Output the [x, y] coordinate of the center of the cell containing the given text.  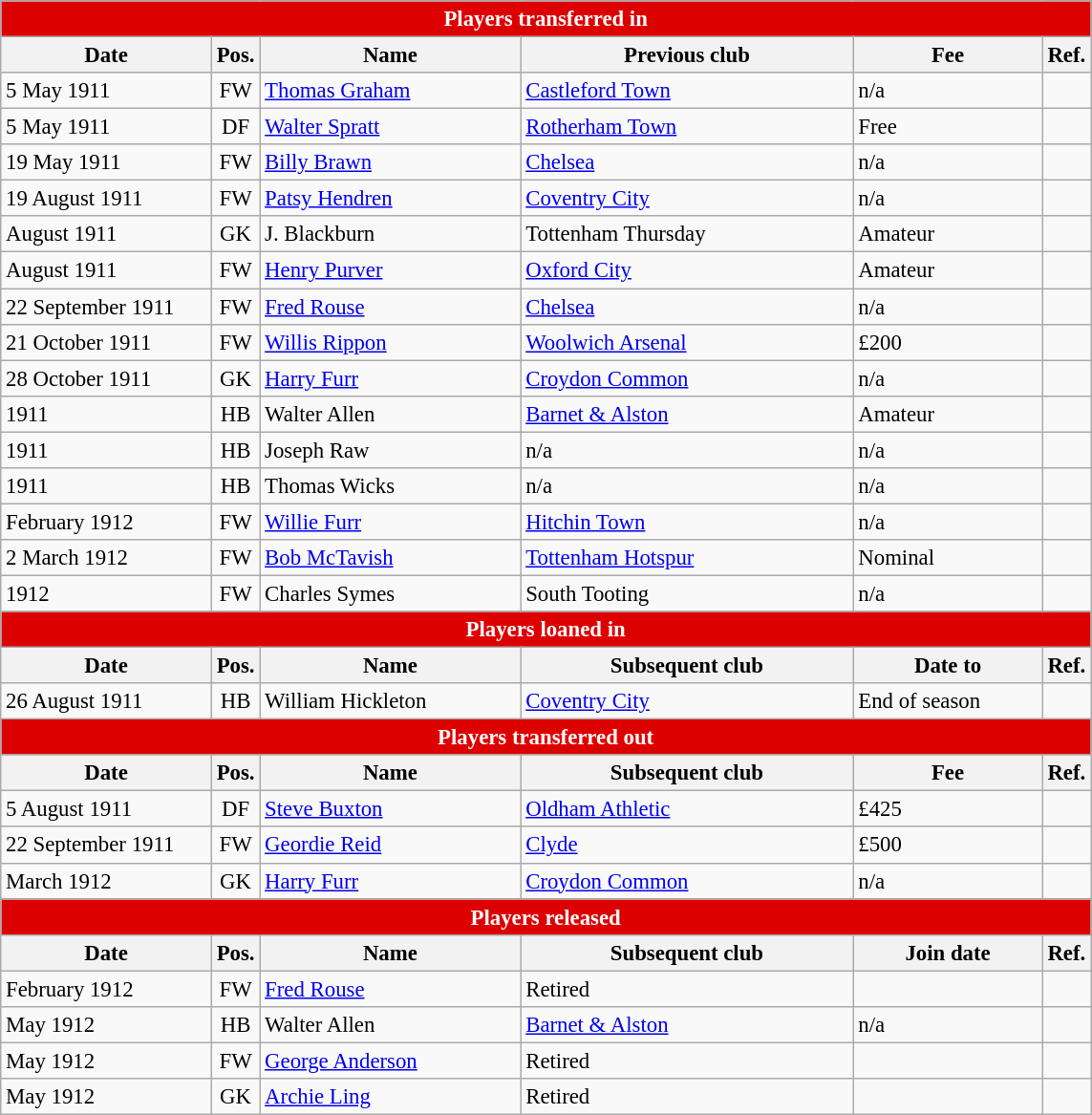
19 May 1911 [107, 162]
Thomas Wicks [390, 486]
Steve Buxton [390, 809]
2 March 1912 [107, 558]
Patsy Hendren [390, 199]
Tottenham Thursday [687, 234]
Players transferred out [546, 738]
Join date [948, 953]
George Anderson [390, 1061]
Archie Ling [390, 1097]
Joseph Raw [390, 450]
19 August 1911 [107, 199]
Players released [546, 917]
End of season [948, 701]
£200 [948, 342]
Willie Furr [390, 522]
March 1912 [107, 881]
21 October 1911 [107, 342]
1912 [107, 593]
26 August 1911 [107, 701]
Castleford Town [687, 91]
Geordie Reid [390, 846]
William Hickleton [390, 701]
Oldham Athletic [687, 809]
Willis Rippon [390, 342]
Players transferred in [546, 19]
Rotherham Town [687, 127]
Players loaned in [546, 630]
Tottenham Hotspur [687, 558]
Billy Brawn [390, 162]
Free [948, 127]
Walter Spratt [390, 127]
South Tooting [687, 593]
Charles Symes [390, 593]
5 August 1911 [107, 809]
Woolwich Arsenal [687, 342]
Henry Purver [390, 270]
Hitchin Town [687, 522]
Nominal [948, 558]
Bob McTavish [390, 558]
£500 [948, 846]
Previous club [687, 55]
Clyde [687, 846]
£425 [948, 809]
Date to [948, 666]
J. Blackburn [390, 234]
28 October 1911 [107, 378]
Oxford City [687, 270]
Thomas Graham [390, 91]
